Output the [x, y] coordinate of the center of the cell containing the given text.  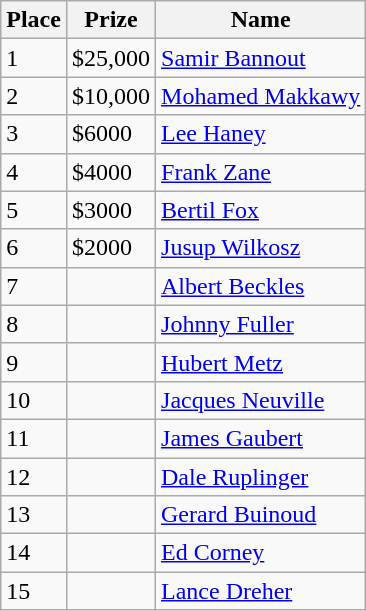
Samir Bannout [261, 58]
Lee Haney [261, 134]
4 [34, 172]
$3000 [110, 210]
2 [34, 96]
9 [34, 362]
14 [34, 553]
$4000 [110, 172]
Gerard Buinoud [261, 515]
3 [34, 134]
Place [34, 20]
11 [34, 438]
13 [34, 515]
$6000 [110, 134]
Mohamed Makkawy [261, 96]
James Gaubert [261, 438]
$2000 [110, 248]
5 [34, 210]
Jusup Wilkosz [261, 248]
7 [34, 286]
6 [34, 248]
12 [34, 477]
1 [34, 58]
Hubert Metz [261, 362]
Name [261, 20]
Ed Corney [261, 553]
Johnny Fuller [261, 324]
8 [34, 324]
Albert Beckles [261, 286]
Jacques Neuville [261, 400]
10 [34, 400]
$25,000 [110, 58]
Frank Zane [261, 172]
$10,000 [110, 96]
Bertil Fox [261, 210]
Dale Ruplinger [261, 477]
Lance Dreher [261, 591]
15 [34, 591]
Prize [110, 20]
